Return [X, Y] of the center of cell containing provided text 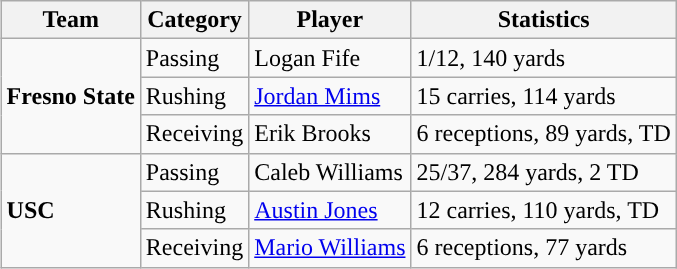
Caleb Williams [330, 172]
6 receptions, 77 yards [544, 248]
Fresno State [70, 96]
25/37, 284 yards, 2 TD [544, 172]
12 carries, 110 yards, TD [544, 210]
Mario Williams [330, 248]
15 carries, 114 yards [544, 96]
6 receptions, 89 yards, TD [544, 134]
Jordan Mims [330, 96]
Austin Jones [330, 210]
Player [330, 20]
Logan Fife [330, 58]
USC [70, 210]
1/12, 140 yards [544, 58]
Team [70, 20]
Category [194, 20]
Statistics [544, 20]
Erik Brooks [330, 134]
